Find where the given text appears and provide that cell's center as (X, Y) coordinate. 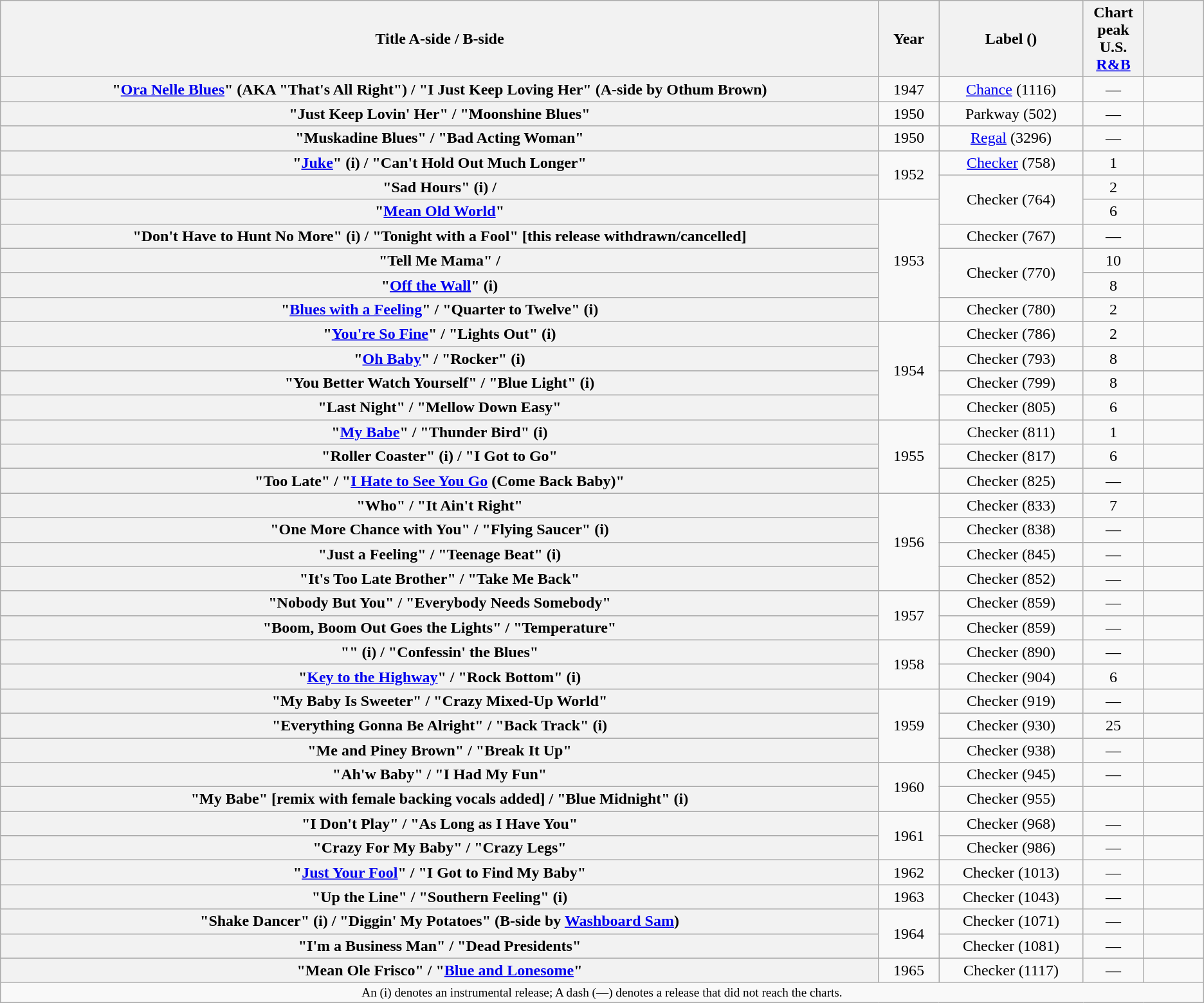
"My Babe" / "Thunder Bird" (i) (440, 432)
Checker (767) (1011, 236)
1963 (909, 897)
"Who" / "It Ain't Right" (440, 505)
"Me and Piney Brown" / "Break It Up" (440, 750)
Checker (919) (1011, 701)
Checker (799) (1011, 383)
Checker (930) (1011, 725)
"Juke" (i) / "Can't Hold Out Much Longer" (440, 163)
"I Don't Play" / "As Long as I Have You" (440, 824)
1965 (909, 970)
"Roller Coaster" (i) / "I Got to Go" (440, 456)
"It's Too Late Brother" / "Take Me Back" (440, 579)
"One More Chance with You" / "Flying Saucer" (i) (440, 530)
Checker (1081) (1011, 946)
"Don't Have to Hunt No More" (i) / "Tonight with a Fool" [this release withdrawn/cancelled] (440, 236)
Label () (1011, 39)
Chance (1116) (1011, 89)
"Oh Baby" / "Rocker" (i) (440, 358)
1954 (909, 370)
"Mean Ole Frisco" / "Blue and Lonesome" (440, 970)
Checker (1043) (1011, 897)
Checker (825) (1011, 481)
1957 (909, 615)
"You're So Fine" / "Lights Out" (i) (440, 334)
"Just a Feeling" / "Teenage Beat" (i) (440, 554)
Checker (780) (1011, 309)
1959 (909, 725)
"Last Night" / "Mellow Down Easy" (440, 408)
An (i) denotes an instrumental release; A dash (—) denotes a release that did not reach the charts. (602, 993)
"You Better Watch Yourself" / "Blue Light" (i) (440, 383)
"Boom, Boom Out Goes the Lights" / "Temperature" (440, 628)
"Ora Nelle Blues" (AKA "That's All Right") / "I Just Keep Loving Her" (A-side by Othum Brown) (440, 89)
"My Babe" [remix with female backing vocals added] / "Blue Midnight" (i) (440, 799)
Checker (833) (1011, 505)
"Muskadine Blues" / "Bad Acting Woman" (440, 138)
"Too Late" / "I Hate to See You Go (Come Back Baby)" (440, 481)
"Nobody But You" / "Everybody Needs Somebody" (440, 603)
"Key to the Highway" / "Rock Bottom" (i) (440, 676)
1962 (909, 872)
Checker (955) (1011, 799)
Checker (838) (1011, 530)
Chart peak U.S. R&B (1113, 39)
1964 (909, 934)
"Just Keep Lovin' Her" / "Moonshine Blues" (440, 114)
"I'm a Business Man" / "Dead Presidents" (440, 946)
Checker (1013) (1011, 872)
"Crazy For My Baby" / "Crazy Legs" (440, 848)
"My Baby Is Sweeter" / "Crazy Mixed-Up World" (440, 701)
"Just Your Fool" / "I Got to Find My Baby" (440, 872)
Checker (805) (1011, 408)
Regal (3296) (1011, 138)
1956 (909, 542)
10 (1113, 260)
Checker (764) (1011, 199)
"Blues with a Feeling" / "Quarter to Twelve" (i) (440, 309)
"Shake Dancer" (i) / "Diggin' My Potatoes" (B-side by Washboard Sam) (440, 921)
Checker (845) (1011, 554)
"Tell Me Mama" / (440, 260)
Checker (786) (1011, 334)
"Mean Old World" (440, 212)
Year (909, 39)
"Everything Gonna Be Alright" / "Back Track" (i) (440, 725)
Checker (968) (1011, 824)
Checker (758) (1011, 163)
Checker (770) (1011, 273)
1958 (909, 664)
1953 (909, 260)
Checker (1117) (1011, 970)
25 (1113, 725)
Checker (793) (1011, 358)
Checker (938) (1011, 750)
1955 (909, 456)
Checker (890) (1011, 652)
Checker (817) (1011, 456)
1952 (909, 175)
Checker (986) (1011, 848)
Title A-side / B-side (440, 39)
"Off the Wall" (i) (440, 285)
"Ah'w Baby" / "I Had My Fun" (440, 775)
1961 (909, 836)
"Sad Hours" (i) / (440, 187)
Checker (811) (1011, 432)
Checker (1071) (1011, 921)
Checker (904) (1011, 676)
"" (i) / "Confessin' the Blues" (440, 652)
Checker (945) (1011, 775)
1960 (909, 787)
"Up the Line" / "Southern Feeling" (i) (440, 897)
1947 (909, 89)
Parkway (502) (1011, 114)
7 (1113, 505)
Checker (852) (1011, 579)
